Find where the given text appears and provide that cell's center as [x, y] coordinate. 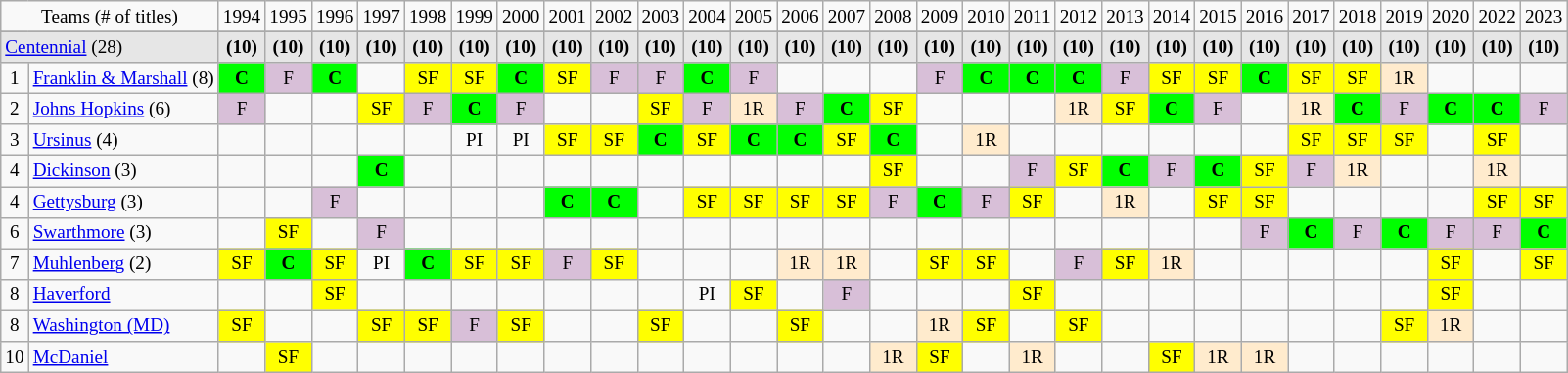
2019 [1405, 17]
2010 [987, 17]
2002 [614, 17]
Muhlenberg (2) [123, 264]
2000 [521, 17]
Swarthmore (3) [123, 233]
2009 [940, 17]
2 [15, 109]
Ursinus (4) [123, 140]
1997 [382, 17]
Gettysburg (3) [123, 202]
2013 [1126, 17]
2020 [1451, 17]
Centennial (28) [110, 47]
2006 [801, 17]
2007 [847, 17]
2001 [568, 17]
1 [15, 78]
2018 [1358, 17]
2003 [661, 17]
2004 [708, 17]
Dickinson (3) [123, 171]
2014 [1172, 17]
Franklin & Marshall (8) [123, 78]
2008 [894, 17]
2022 [1498, 17]
Washington (MD) [123, 326]
1996 [335, 17]
6 [15, 233]
Haverford [123, 295]
2016 [1265, 17]
2011 [1032, 17]
Teams (# of titles) [110, 17]
10 [15, 357]
2012 [1079, 17]
1998 [428, 17]
3 [15, 140]
1995 [289, 17]
McDaniel [123, 357]
7 [15, 264]
2005 [754, 17]
Johns Hopkins (6) [123, 109]
2017 [1312, 17]
1999 [475, 17]
2023 [1544, 17]
2015 [1219, 17]
1994 [242, 17]
